Provide the (X, Y) coordinate of the cell's center where the given text is located.  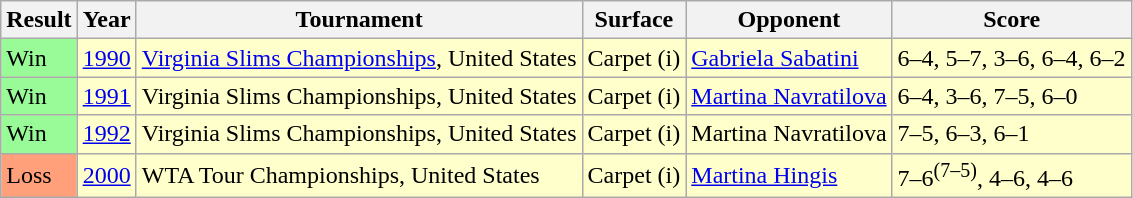
Score (1012, 20)
1990 (106, 58)
6–4, 5–7, 3–6, 6–4, 6–2 (1012, 58)
Gabriela Sabatini (789, 58)
Tournament (359, 20)
6–4, 3–6, 7–5, 6–0 (1012, 96)
WTA Tour Championships, United States (359, 176)
2000 (106, 176)
1992 (106, 134)
Opponent (789, 20)
1991 (106, 96)
Loss (39, 176)
7–6(7–5), 4–6, 4–6 (1012, 176)
Year (106, 20)
Surface (634, 20)
7–5, 6–3, 6–1 (1012, 134)
Martina Hingis (789, 176)
Result (39, 20)
